Output the (x, y) coordinate of the center of the cell containing the given text.  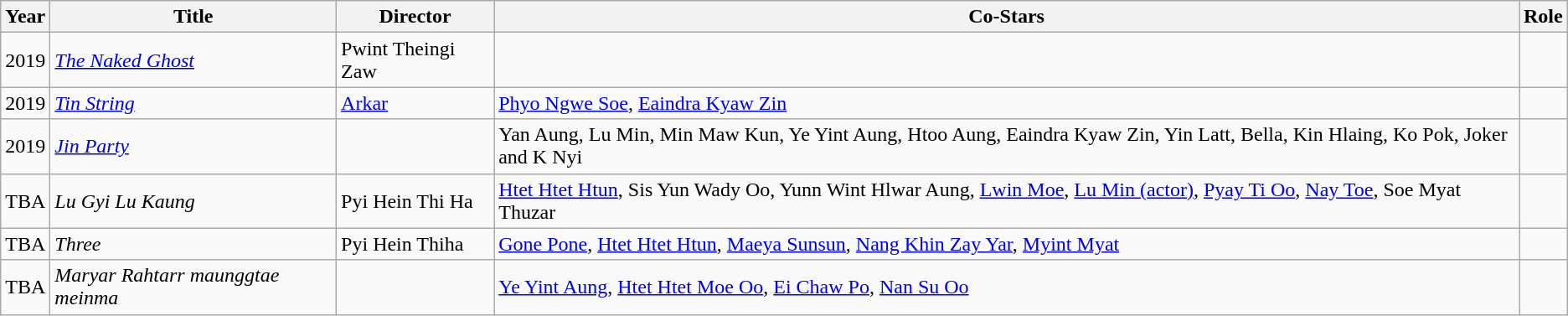
Title (193, 17)
Maryar Rahtarr maunggtae meinma (193, 287)
Year (25, 17)
Three (193, 244)
Tin String (193, 103)
Htet Htet Htun, Sis Yun Wady Oo, Yunn Wint Hlwar Aung, Lwin Moe, Lu Min (actor), Pyay Ti Oo, Nay Toe, Soe Myat Thuzar (1007, 201)
Ye Yint Aung, Htet Htet Moe Oo, Ei Chaw Po, Nan Su Oo (1007, 287)
Gone Pone, Htet Htet Htun, Maeya Sunsun, Nang Khin Zay Yar, Myint Myat (1007, 244)
Pwint Theingi Zaw (415, 60)
Director (415, 17)
Jin Party (193, 146)
Phyo Ngwe Soe, Eaindra Kyaw Zin (1007, 103)
Pyi Hein Thi Ha (415, 201)
Pyi Hein Thiha (415, 244)
Co-Stars (1007, 17)
Lu Gyi Lu Kaung (193, 201)
Arkar (415, 103)
Role (1544, 17)
Yan Aung, Lu Min, Min Maw Kun, Ye Yint Aung, Htoo Aung, Eaindra Kyaw Zin, Yin Latt, Bella, Kin Hlaing, Ko Pok, Joker and K Nyi (1007, 146)
The Naked Ghost (193, 60)
